From the cell containing the given text, extract its center point as [X, Y] coordinate. 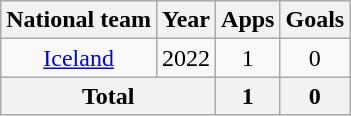
Goals [315, 20]
Apps [248, 20]
Iceland [79, 58]
2022 [186, 58]
National team [79, 20]
Year [186, 20]
Total [108, 96]
